Capture the cell that displays the provided text and extract its (x, y) central coordinate. 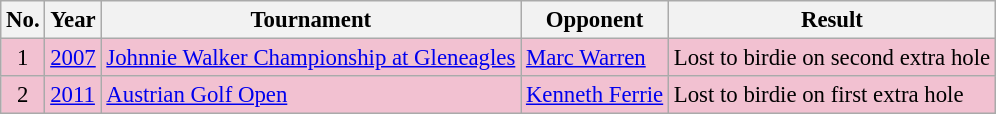
Austrian Golf Open (311, 95)
No. (23, 20)
2 (23, 95)
Lost to birdie on second extra hole (832, 58)
Opponent (595, 20)
2007 (73, 58)
1 (23, 58)
Kenneth Ferrie (595, 95)
Tournament (311, 20)
Year (73, 20)
Lost to birdie on first extra hole (832, 95)
Johnnie Walker Championship at Gleneagles (311, 58)
Marc Warren (595, 58)
Result (832, 20)
2011 (73, 95)
